Determine the [X, Y] coordinate at the center of the cell enclosing the given text.  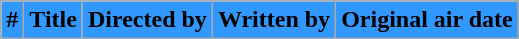
Written by [274, 20]
Title [54, 20]
Original air date [428, 20]
# [12, 20]
Directed by [147, 20]
